Pinpoint the cell where the given text exists, returning its [x, y] midpoint coordinate. 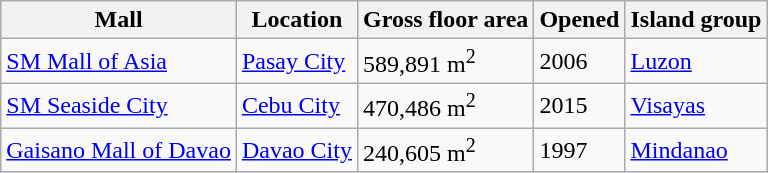
Cebu City [296, 106]
Location [296, 20]
Mindanao [696, 150]
SM Seaside City [119, 106]
Luzon [696, 62]
Island group [696, 20]
240,605 m2 [445, 150]
Davao City [296, 150]
Mall [119, 20]
589,891 m2 [445, 62]
Gross floor area [445, 20]
Opened [580, 20]
SM Mall of Asia [119, 62]
Gaisano Mall of Davao [119, 150]
2015 [580, 106]
Pasay City [296, 62]
470,486 m2 [445, 106]
1997 [580, 150]
Visayas [696, 106]
2006 [580, 62]
